From the cell containing the given text, extract its center point as (X, Y) coordinate. 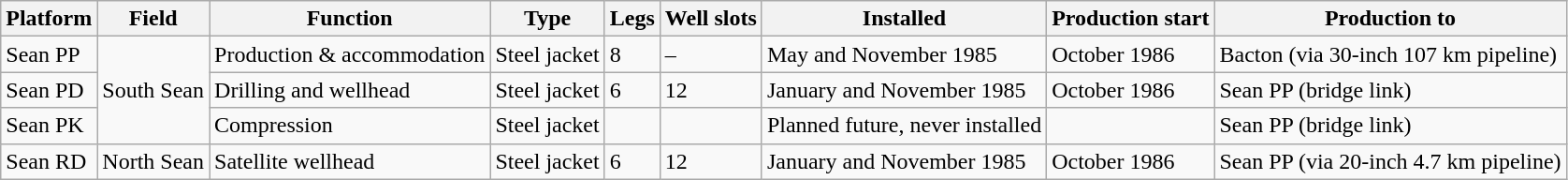
Sean PP (49, 54)
Drilling and wellhead (350, 90)
Platform (49, 19)
North Sean (153, 161)
May and November 1985 (904, 54)
Legs (632, 19)
Field (153, 19)
Bacton (via 30-inch 107 km pipeline) (1390, 54)
Planned future, never installed (904, 126)
Production to (1390, 19)
Satellite wellhead (350, 161)
Sean PD (49, 90)
Compression (350, 126)
Production start (1130, 19)
Production & accommodation (350, 54)
8 (632, 54)
Sean RD (49, 161)
Installed (904, 19)
Sean PK (49, 126)
Sean PP (via 20-inch 4.7 km pipeline) (1390, 161)
Type (547, 19)
– (711, 54)
Well slots (711, 19)
South Sean (153, 90)
Function (350, 19)
